Output the [x, y] coordinate of the center of the cell containing the given text.  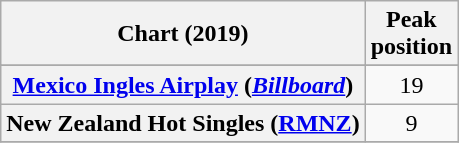
19 [411, 85]
9 [411, 123]
Chart (2019) [183, 34]
Mexico Ingles Airplay (Billboard) [183, 85]
New Zealand Hot Singles (RMNZ) [183, 123]
Peakposition [411, 34]
